Pinpoint the cell where the given text exists, returning its [x, y] midpoint coordinate. 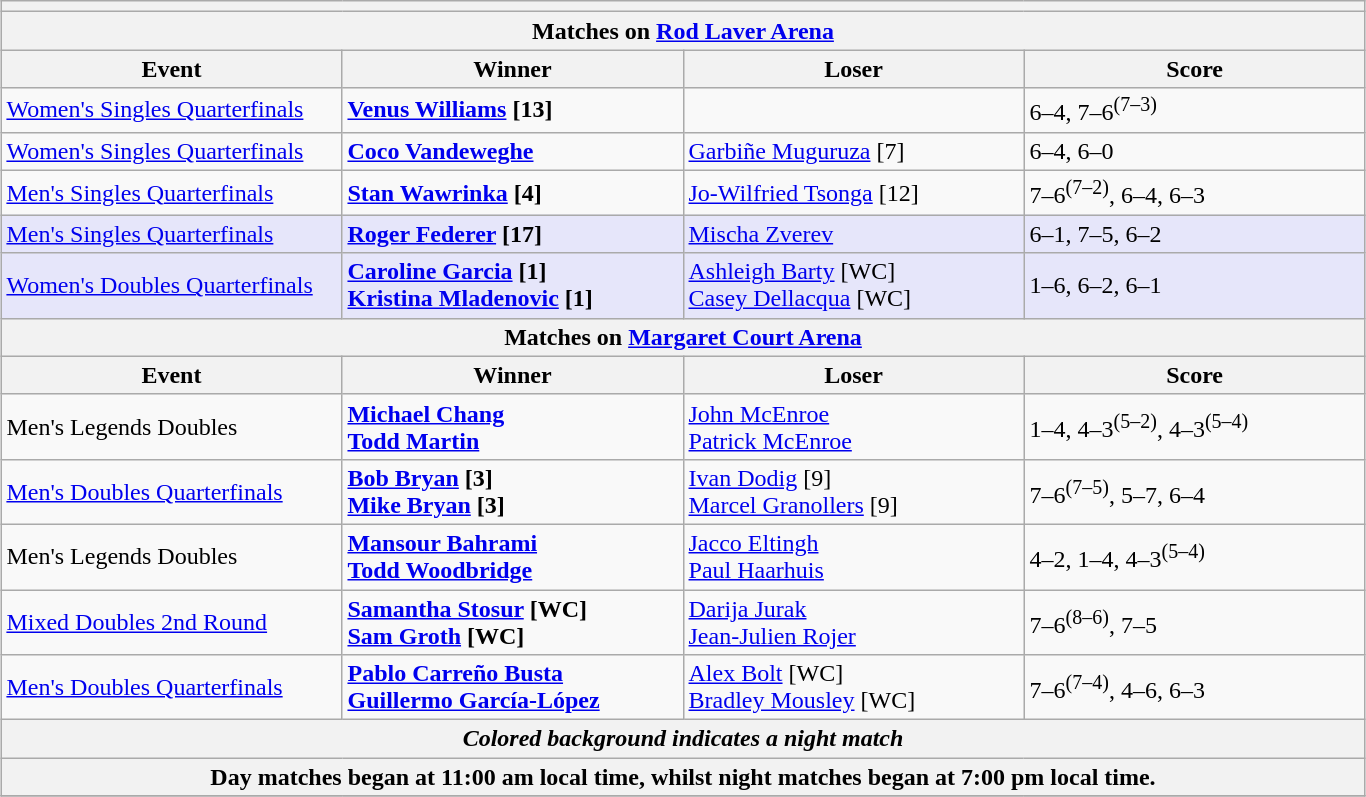
Women's Doubles Quarterfinals [172, 286]
Mixed Doubles 2nd Round [172, 622]
Caroline Garcia [1] Kristina Mladenovic [1] [512, 286]
Day matches began at 11:00 am local time, whilst night matches began at 7:00 pm local time. [683, 777]
Jacco Eltingh Paul Haarhuis [854, 556]
Coco Vandeweghe [512, 151]
Roger Federer [17] [512, 234]
1–4, 4–3(5–2), 4–3(5–4) [1194, 426]
Samantha Stosur [WC] Sam Groth [WC] [512, 622]
7–6(7–4), 4–6, 6–3 [1194, 688]
1–6, 6–2, 6–1 [1194, 286]
Garbiñe Muguruza [7] [854, 151]
Michael Chang Todd Martin [512, 426]
6–4, 6–0 [1194, 151]
Mansour Bahrami Todd Woodbridge [512, 556]
Stan Wawrinka [4] [512, 194]
6–4, 7–6(7–3) [1194, 110]
7–6(7–5), 5–7, 6–4 [1194, 492]
Jo-Wilfried Tsonga [12] [854, 194]
6–1, 7–5, 6–2 [1194, 234]
Darija Jurak Jean-Julien Rojer [854, 622]
Mischa Zverev [854, 234]
Ivan Dodig [9] Marcel Granollers [9] [854, 492]
Matches on Margaret Court Arena [683, 337]
7–6(7–2), 6–4, 6–3 [1194, 194]
Colored background indicates a night match [683, 739]
Pablo Carreño Busta Guillermo García-López [512, 688]
Alex Bolt [WC] Bradley Mousley [WC] [854, 688]
Bob Bryan [3] Mike Bryan [3] [512, 492]
Ashleigh Barty [WC] Casey Dellacqua [WC] [854, 286]
John McEnroe Patrick McEnroe [854, 426]
Matches on Rod Laver Arena [683, 31]
7–6(8–6), 7–5 [1194, 622]
Venus Williams [13] [512, 110]
4–2, 1–4, 4–3(5–4) [1194, 556]
